Search for the cell housing the specified text and yield its (X, Y) center coordinate. 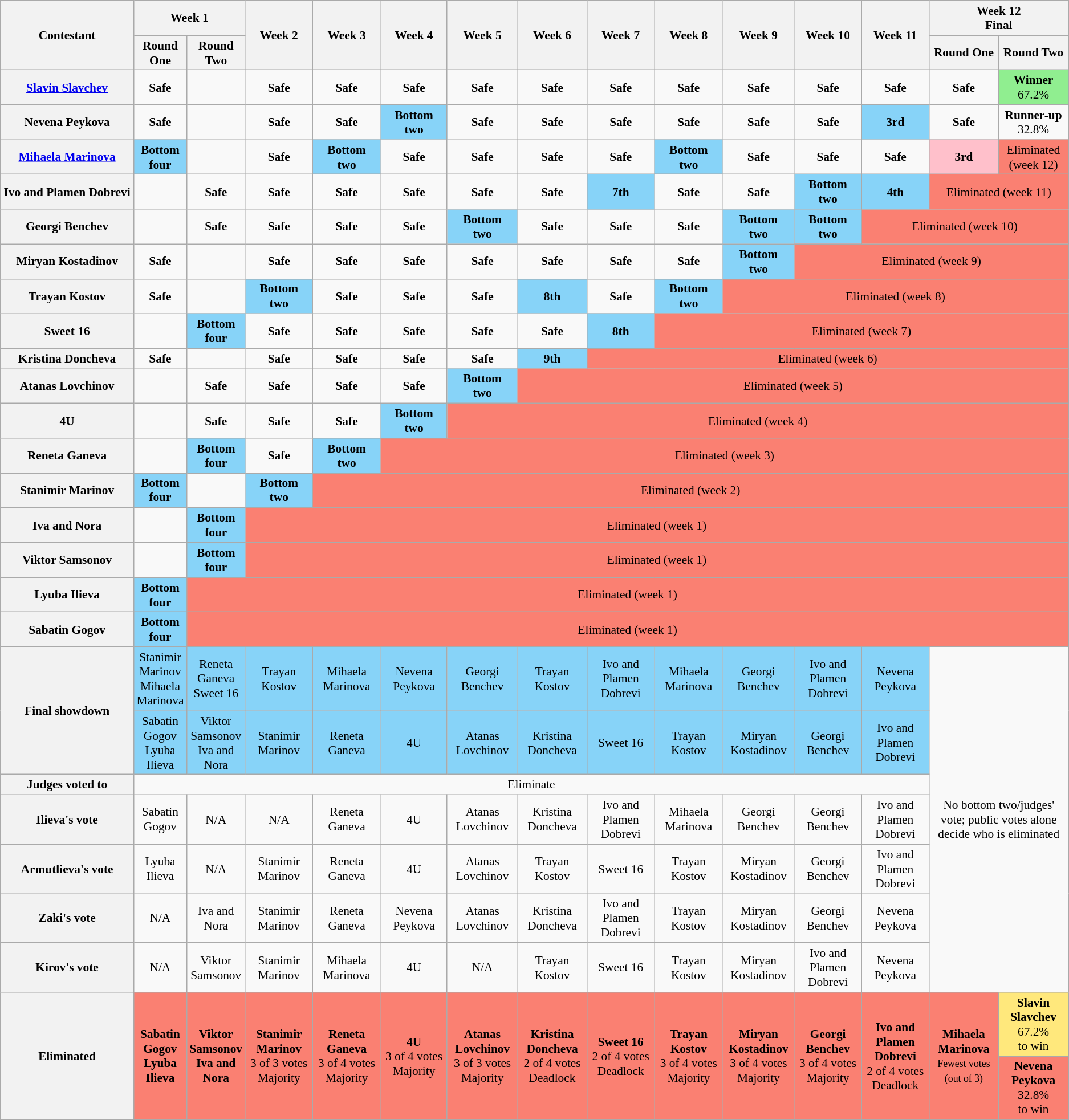
Runner-up32.8% (1033, 122)
Miryan Kostadinov3 of 4 votesMajority (758, 1056)
Kirov's vote (67, 968)
Stanimir Marinov3 of 3 votesMajority (279, 1056)
Eliminated (67, 1056)
Mihaela MarinovaFewest votes(out of 3) (964, 1056)
Trayan Kostov3 of 4 votesMajority (689, 1056)
Nevena Peykova32.8%to win (1033, 1088)
Week 7 (620, 35)
Eliminate (531, 785)
Eliminated (week 9) (932, 261)
Eliminated (week 10) (965, 227)
Final showdown (67, 711)
Week 5 (482, 35)
Winner67.2% (1033, 88)
Ivo and Plamen Dobrevi2 of 4 votesDeadlock (895, 1056)
Eliminated (week 4) (757, 421)
Atanas Lovchinov3 of 3 votesMajority (482, 1056)
Week 6 (552, 35)
Eliminated (week 5) (793, 386)
Judges voted to (67, 785)
Week 12Final (999, 18)
Week 1 (189, 18)
Kristina Doncheva2 of 4 votesDeadlock (552, 1056)
Reneta Ganeva3 of 4 votesMajority (347, 1056)
Georgi Benchev3 of 4 votesMajority (828, 1056)
Week 9 (758, 35)
Week 3 (347, 35)
Contestant (67, 35)
Eliminated (week 7) (861, 331)
Eliminated(week 12) (1033, 157)
Week 4 (414, 35)
Eliminated (week 3) (725, 456)
Eliminated (week 6) (828, 359)
Zaki's vote (67, 919)
Ilieva's vote (67, 820)
Eliminated (week 2) (690, 490)
Eliminated (week 8) (895, 296)
Slavin Slavchev (67, 88)
Week 11 (895, 35)
4U3 of 4 votesMajority (414, 1056)
Sweet 162 of 4 votesDeadlock (620, 1056)
Slavin Slavchev67.2%to win (1033, 1024)
Eliminated (week 11) (999, 192)
4th (895, 192)
7th (620, 192)
9th (552, 359)
No bottom two/judges' vote; public votes alone decide who is eliminated (999, 820)
Reneta GanevaSweet 16 (216, 679)
Week 10 (828, 35)
Stanimir MarinovMihaela Marinova (160, 679)
Week 8 (689, 35)
Week 2 (279, 35)
Armutlieva's vote (67, 869)
